Output the [x, y] coordinate of the center of the cell containing the given text.  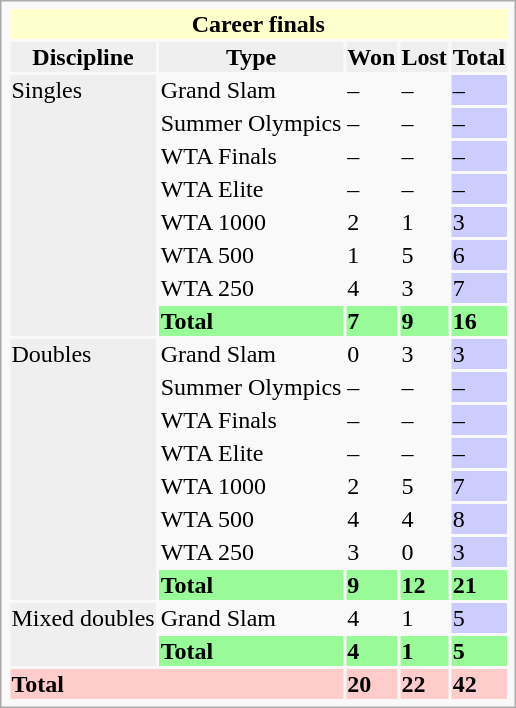
Career finals [258, 24]
22 [424, 684]
42 [478, 684]
Discipline [83, 57]
Lost [424, 57]
6 [478, 255]
Mixed doubles [83, 634]
20 [372, 684]
Type [251, 57]
Doubles [83, 470]
16 [478, 321]
8 [478, 519]
Won [372, 57]
12 [424, 585]
Singles [83, 206]
21 [478, 585]
